Capture the cell that displays the provided text and extract its (X, Y) central coordinate. 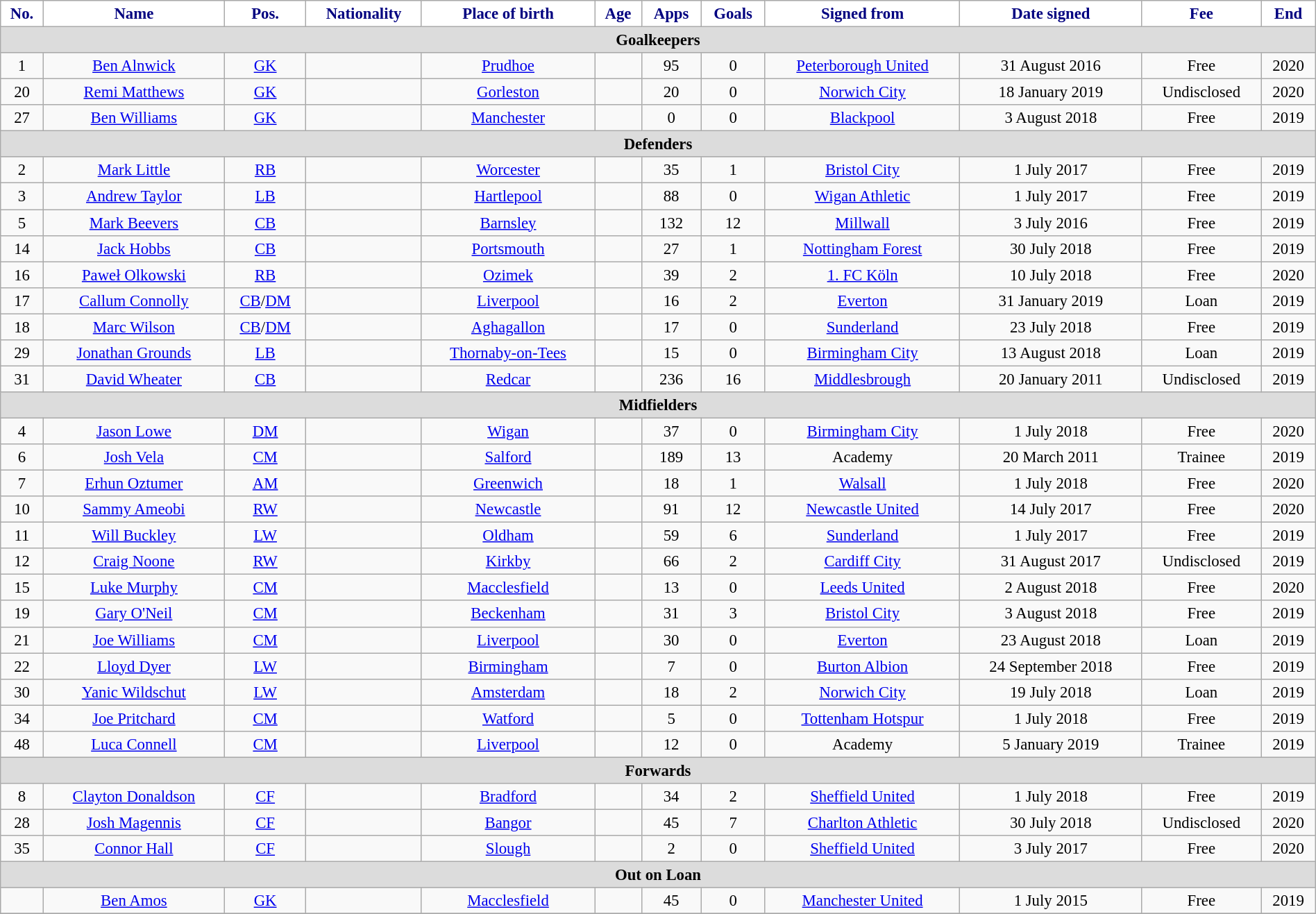
24 September 2018 (1051, 666)
18 January 2019 (1051, 92)
88 (670, 196)
59 (670, 536)
29 (22, 353)
End (1288, 14)
95 (670, 66)
Paweł Olkowski (133, 275)
Callum Connolly (133, 301)
Name (133, 14)
Forwards (658, 770)
2 August 2018 (1051, 588)
Bradford (508, 797)
Amsterdam (508, 692)
Charlton Athletic (862, 822)
Date signed (1051, 14)
Age (618, 14)
Manchester United (862, 901)
4 (22, 431)
19 (22, 614)
Walsall (862, 484)
Josh Magennis (133, 822)
Wigan Athletic (862, 196)
11 (22, 536)
David Wheater (133, 379)
Nottingham Forest (862, 248)
Ben Amos (133, 901)
Josh Vela (133, 457)
Yanic Wildschut (133, 692)
Place of birth (508, 14)
Ben Williams (133, 118)
23 August 2018 (1051, 640)
31 August 2017 (1051, 561)
Mark Little (133, 170)
Jason Lowe (133, 431)
48 (22, 745)
Salford (508, 457)
Blackpool (862, 118)
Millwall (862, 223)
Signed from (862, 14)
14 July 2017 (1051, 509)
66 (670, 561)
3 July 2017 (1051, 849)
Newcastle (508, 509)
Beckenham (508, 614)
Clayton Donaldson (133, 797)
Ozimek (508, 275)
31 August 2016 (1051, 66)
Craig Noone (133, 561)
Middlesbrough (862, 379)
23 July 2018 (1051, 327)
Jonathan Grounds (133, 353)
Peterborough United (862, 66)
39 (670, 275)
Slough (508, 849)
Gorleston (508, 92)
Midfielders (658, 405)
Bangor (508, 822)
Joe Pritchard (133, 718)
Lloyd Dyer (133, 666)
Erhun Oztumer (133, 484)
Prudhoe (508, 66)
Worcester (508, 170)
Burton Albion (862, 666)
Luke Murphy (133, 588)
3 July 2016 (1051, 223)
21 (22, 640)
Out on Loan (658, 875)
10 (22, 509)
Barnsley (508, 223)
1. FC Köln (862, 275)
Connor Hall (133, 849)
Watford (508, 718)
Remi Matthews (133, 92)
Defenders (658, 144)
Apps (670, 14)
1 July 2015 (1051, 901)
22 (22, 666)
AM (265, 484)
10 July 2018 (1051, 275)
20 March 2011 (1051, 457)
13 August 2018 (1051, 353)
Manchester (508, 118)
19 July 2018 (1051, 692)
8 (22, 797)
91 (670, 509)
Joe Williams (133, 640)
5 January 2019 (1051, 745)
No. (22, 14)
Wigan (508, 431)
236 (670, 379)
Aghagallon (508, 327)
31 January 2019 (1051, 301)
Goals (733, 14)
Andrew Taylor (133, 196)
Nationality (364, 14)
Tottenham Hotspur (862, 718)
Goalkeepers (658, 40)
28 (22, 822)
Hartlepool (508, 196)
14 (22, 248)
Portsmouth (508, 248)
Ben Alnwick (133, 66)
Marc Wilson (133, 327)
Greenwich (508, 484)
Birmingham (508, 666)
Newcastle United (862, 509)
Thornaby-on-Tees (508, 353)
Mark Beevers (133, 223)
Leeds United (862, 588)
20 January 2011 (1051, 379)
Oldham (508, 536)
Cardiff City (862, 561)
Jack Hobbs (133, 248)
Sammy Ameobi (133, 509)
DM (265, 431)
37 (670, 431)
132 (670, 223)
Fee (1201, 14)
Luca Connell (133, 745)
Kirkby (508, 561)
189 (670, 457)
Redcar (508, 379)
Gary O'Neil (133, 614)
Will Buckley (133, 536)
Pos. (265, 14)
